Capture the cell that displays the provided text and extract its [X, Y] central coordinate. 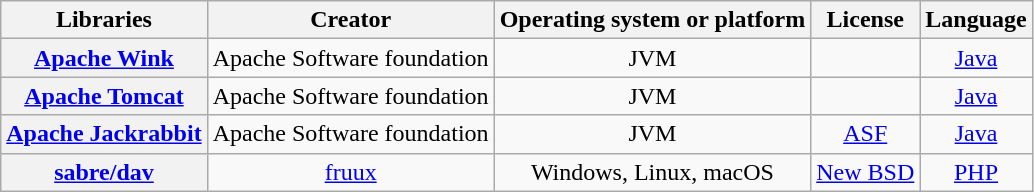
fruux [350, 172]
Apache Jackrabbit [104, 134]
sabre/dav [104, 172]
License [866, 20]
Creator [350, 20]
Apache Tomcat [104, 96]
Apache Wink [104, 58]
Libraries [104, 20]
ASF [866, 134]
Operating system or platform [652, 20]
New BSD [866, 172]
Language [976, 20]
PHP [976, 172]
Windows, Linux, macOS [652, 172]
